Provide the (X, Y) coordinate of the cell's center where the given text is located.  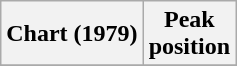
Chart (1979) (72, 34)
Peakposition (189, 34)
